Locate the cell with the specified text and output its [X, Y] center coordinate. 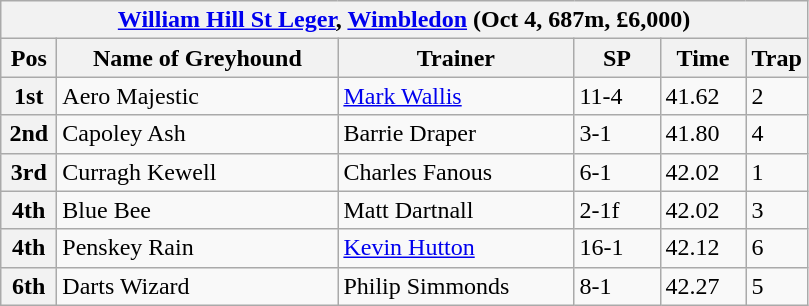
Blue Bee [198, 210]
1st [29, 96]
Time [703, 58]
42.12 [703, 248]
2-1f [617, 210]
Charles Fanous [456, 172]
Barrie Draper [456, 134]
6th [29, 286]
Trap [776, 58]
Penskey Rain [198, 248]
5 [776, 286]
3-1 [617, 134]
Pos [29, 58]
41.62 [703, 96]
3rd [29, 172]
6-1 [617, 172]
Curragh Kewell [198, 172]
6 [776, 248]
Trainer [456, 58]
8-1 [617, 286]
SP [617, 58]
Capoley Ash [198, 134]
Kevin Hutton [456, 248]
Matt Dartnall [456, 210]
Mark Wallis [456, 96]
16-1 [617, 248]
Darts Wizard [198, 286]
42.27 [703, 286]
11-4 [617, 96]
Philip Simmonds [456, 286]
41.80 [703, 134]
Name of Greyhound [198, 58]
3 [776, 210]
4 [776, 134]
2 [776, 96]
1 [776, 172]
Aero Majestic [198, 96]
2nd [29, 134]
William Hill St Leger, Wimbledon (Oct 4, 687m, £6,000) [404, 20]
